Pinpoint the cell where the given text exists, returning its [X, Y] midpoint coordinate. 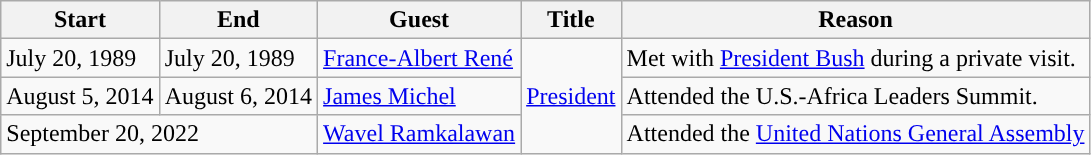
France-Albert René [420, 58]
September 20, 2022 [160, 134]
Wavel Ramkalawan [420, 134]
Guest [420, 20]
Attended the U.S.-Africa Leaders Summit. [856, 96]
Title [571, 20]
President [571, 96]
Met with President Bush during a private visit. [856, 58]
August 6, 2014 [238, 96]
Start [80, 20]
End [238, 20]
James Michel [420, 96]
Attended the United Nations General Assembly [856, 134]
August 5, 2014 [80, 96]
Reason [856, 20]
